Output the [x, y] coordinate of the center of the cell containing the given text.  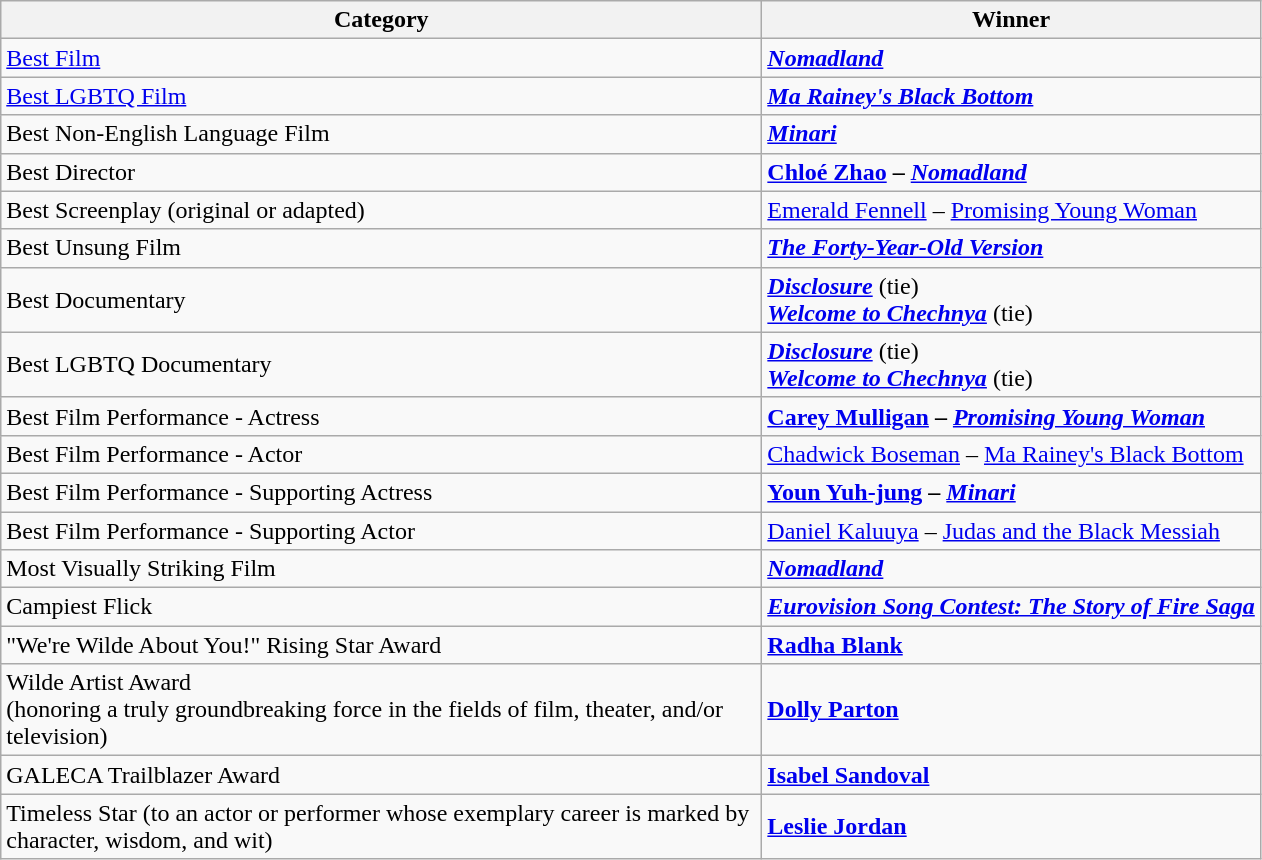
Best Unsung Film [382, 248]
Best LGBTQ Film [382, 96]
Campiest Flick [382, 607]
GALECA Trailblazer Award [382, 775]
Ma Rainey's Black Bottom [1011, 96]
Best Director [382, 172]
Minari [1011, 134]
Best Screenplay (original or adapted) [382, 210]
Category [382, 20]
Wilde Artist Award (honoring a truly groundbreaking force in the fields of film, theater, and/or television) [382, 710]
Winner [1011, 20]
Best Film Performance - Actor [382, 454]
Best Film [382, 58]
The Forty-Year-Old Version [1011, 248]
Carey Mulligan – Promising Young Woman [1011, 416]
Emerald Fennell – Promising Young Woman [1011, 210]
Youn Yuh-jung – Minari [1011, 492]
Best Film Performance - Supporting Actor [382, 531]
Best LGBTQ Documentary [382, 364]
Best Documentary [382, 300]
Chadwick Boseman – Ma Rainey's Black Bottom [1011, 454]
Best Non-English Language Film [382, 134]
Radha Blank [1011, 645]
Timeless Star (to an actor or performer whose exemplary career is marked by character, wisdom, and wit) [382, 826]
Dolly Parton [1011, 710]
Leslie Jordan [1011, 826]
Eurovision Song Contest: The Story of Fire Saga [1011, 607]
Most Visually Striking Film [382, 569]
Chloé Zhao – Nomadland [1011, 172]
Best Film Performance - Actress [382, 416]
Isabel Sandoval [1011, 775]
"We're Wilde About You!" Rising Star Award [382, 645]
Daniel Kaluuya – Judas and the Black Messiah [1011, 531]
Best Film Performance - Supporting Actress [382, 492]
